Identify which cell holds the provided text, then report its [X, Y] central coordinate. 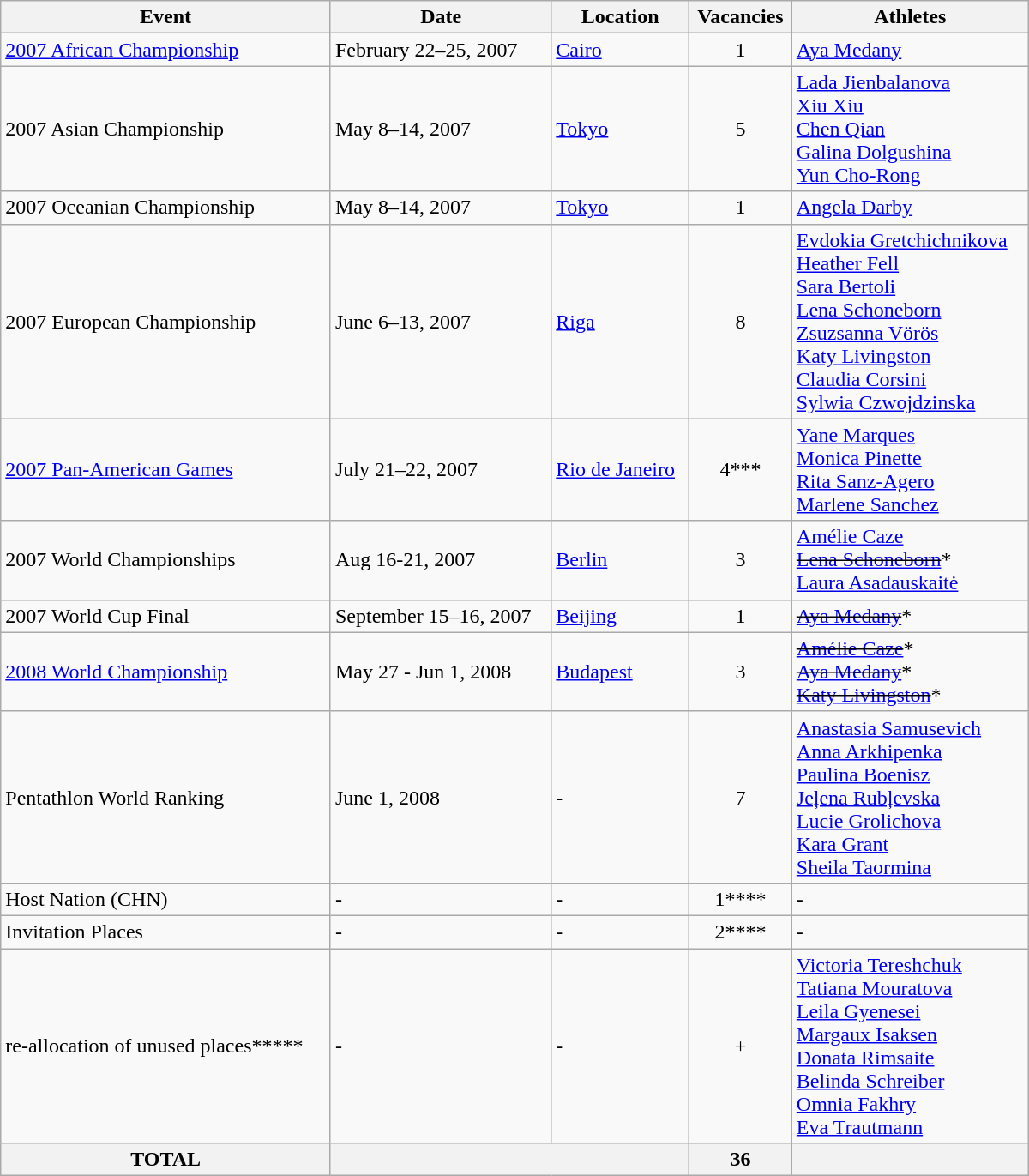
TOTAL [166, 1160]
Athletes [910, 17]
Pentathlon World Ranking [166, 797]
Host Nation (CHN) [166, 899]
July 21–22, 2007 [441, 470]
Anastasia Samusevich Anna Arkhipenka Paulina Boenisz Jeļena Rubļevska Lucie Grolichova Kara Grant Sheila Taormina [910, 797]
Date [441, 17]
7 [741, 797]
February 22–25, 2007 [441, 50]
Riga [621, 321]
Yane Marques Monica Pinette Rita Sanz-Agero Marlene Sanchez [910, 470]
Budapest [621, 672]
Aya Medany* [910, 616]
5 [741, 129]
2007 European Championship [166, 321]
Cairo [621, 50]
Victoria Tereshchuk Tatiana Mouratova Leila Gyenesei Margaux Isaksen Donata Rimsaite Belinda Schreiber Omnia Fakhry Eva Trautmann [910, 1046]
June 1, 2008 [441, 797]
re-allocation of unused places***** [166, 1046]
Aug 16-21, 2007 [441, 560]
8 [741, 321]
Amélie Caze* Aya Medany* Katy Livingston* [910, 672]
Vacancies [741, 17]
+ [741, 1046]
Invitation Places [166, 932]
2**** [741, 932]
Lada Jienbalanova Xiu Xiu Chen Qian Galina Dolgushina Yun Cho-Rong [910, 129]
2007 World Cup Final [166, 616]
Beijing [621, 616]
2007 Pan-American Games [166, 470]
2007 Asian Championship [166, 129]
June 6–13, 2007 [441, 321]
Event [166, 17]
September 15–16, 2007 [441, 616]
2007 World Championships [166, 560]
36 [741, 1160]
Location [621, 17]
1**** [741, 899]
Angela Darby [910, 208]
Aya Medany [910, 50]
2008 World Championship [166, 672]
2007 Oceanian Championship [166, 208]
2007 African Championship [166, 50]
May 27 - Jun 1, 2008 [441, 672]
Amélie Caze Lena Schoneborn* Laura Asadauskaitė [910, 560]
Rio de Janeiro [621, 470]
4*** [741, 470]
Evdokia Gretchichnikova Heather Fell Sara Bertoli Lena Schoneborn Zsuzsanna Vörös Katy Livingston Claudia Corsini Sylwia Czwojdzinska [910, 321]
Berlin [621, 560]
